Identify which cell holds the provided text, then report its (x, y) central coordinate. 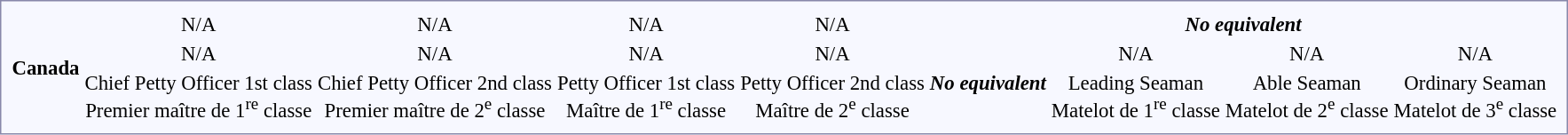
Chief Petty Officer 2nd classPremier maître de 2e classe (435, 97)
Chief Petty Officer 1st classPremier maître de 1re classe (199, 97)
Petty Officer 1st classMaître de 1re classe (646, 97)
Able SeamanMatelot de 2e classe (1306, 97)
Ordinary SeamanMatelot de 3e classe (1475, 97)
Leading SeamanMatelot de 1re classe (1136, 97)
Canada (46, 67)
Petty Officer 2nd classMaître de 2e classe (832, 97)
